Identify which cell holds the provided text, then report its [x, y] central coordinate. 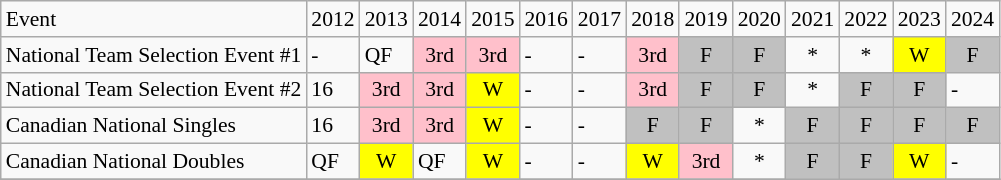
2019 [706, 19]
2021 [812, 19]
2012 [332, 19]
2015 [492, 19]
Event [154, 19]
2018 [652, 19]
Canadian National Singles [154, 126]
2022 [866, 19]
2014 [440, 19]
2013 [386, 19]
National Team Selection Event #1 [154, 55]
2017 [600, 19]
National Team Selection Event #2 [154, 90]
2023 [920, 19]
Canadian National Doubles [154, 162]
2020 [760, 19]
2024 [972, 19]
2016 [546, 19]
